Pinpoint the cell where the given text exists, returning its [X, Y] midpoint coordinate. 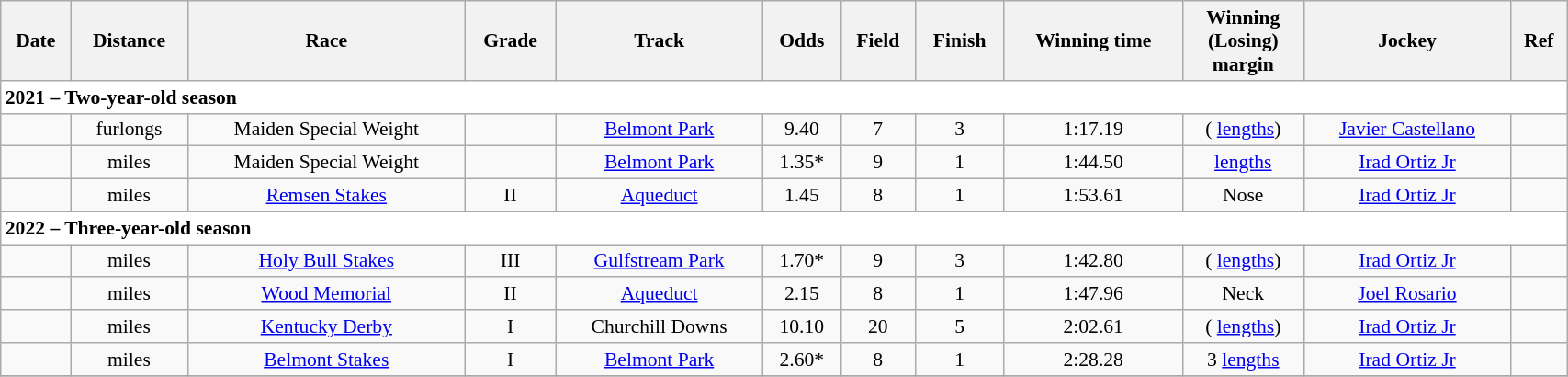
Track [660, 40]
Grade [510, 40]
1:42.80 [1093, 261]
Jockey [1407, 40]
Holy Bull Stakes [326, 261]
7 [878, 130]
1.70* [801, 261]
Neck [1243, 294]
2022 – Three-year-old season [784, 228]
2.60* [801, 360]
Winning time [1093, 40]
Javier Castellano [1407, 130]
1:44.50 [1093, 163]
1:17.19 [1093, 130]
5 [959, 326]
Kentucky Derby [326, 326]
10.10 [801, 326]
Distance [129, 40]
Finish [959, 40]
1.45 [801, 196]
Joel Rosario [1407, 294]
Churchill Downs [660, 326]
9.40 [801, 130]
Field [878, 40]
Date [36, 40]
Winning(Losing)margin [1243, 40]
Nose [1243, 196]
III [510, 261]
1:53.61 [1093, 196]
20 [878, 326]
1:47.96 [1093, 294]
2:28.28 [1093, 360]
1.35* [801, 163]
Remsen Stakes [326, 196]
lengths [1243, 163]
Gulfstream Park [660, 261]
Odds [801, 40]
furlongs [129, 130]
2.15 [801, 294]
Belmont Stakes [326, 360]
Wood Memorial [326, 294]
2021 – Two-year-old season [784, 97]
2:02.61 [1093, 326]
Race [326, 40]
Ref [1540, 40]
3 lengths [1243, 360]
